Search for the cell housing the specified text and yield its [x, y] center coordinate. 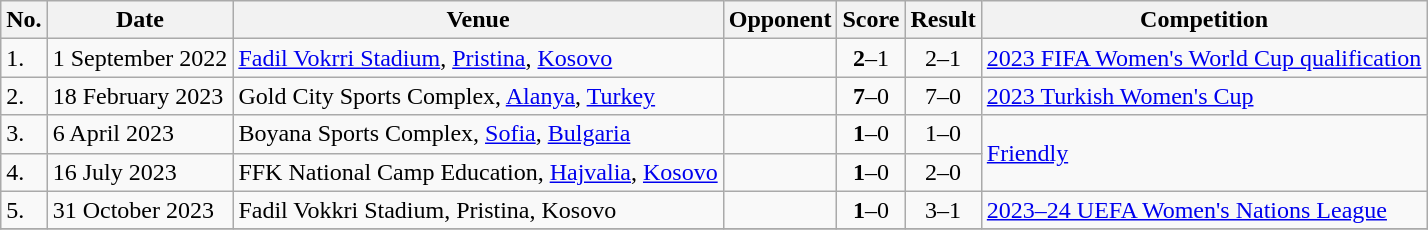
1. [24, 58]
2–0 [943, 172]
4. [24, 172]
18 February 2023 [140, 96]
No. [24, 20]
Fadil Vokrri Stadium, Pristina, Kosovo [478, 58]
5. [24, 210]
2023 Turkish Women's Cup [1204, 96]
2023–24 UEFA Women's Nations League [1204, 210]
Fadil Vokkri Stadium, Pristina, Kosovo [478, 210]
Competition [1204, 20]
3. [24, 134]
3–1 [943, 210]
FFK National Camp Education, Hajvalia, Kosovo [478, 172]
Result [943, 20]
Gold City Sports Complex, Alanya, Turkey [478, 96]
2023 FIFA Women's World Cup qualification [1204, 58]
Venue [478, 20]
Score [871, 20]
16 July 2023 [140, 172]
1 September 2022 [140, 58]
6 April 2023 [140, 134]
2. [24, 96]
Date [140, 20]
Boyana Sports Complex, Sofia, Bulgaria [478, 134]
Opponent [780, 20]
Friendly [1204, 153]
31 October 2023 [140, 210]
